Scan for the cell matching the given text and deliver its (x, y) coordinate at center. 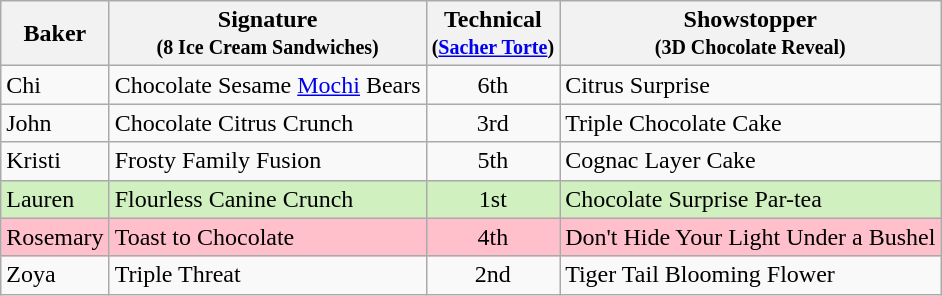
Citrus Surprise (750, 85)
Baker (55, 34)
Technical(Sacher Torte) (492, 34)
Cognac Layer Cake (750, 161)
5th (492, 161)
3rd (492, 123)
Triple Chocolate Cake (750, 123)
Chocolate Sesame Mochi Bears (268, 85)
6th (492, 85)
Rosemary (55, 237)
Signature(8 Ice Cream Sandwiches) (268, 34)
Chocolate Citrus Crunch (268, 123)
Showstopper(3D Chocolate Reveal) (750, 34)
Lauren (55, 199)
4th (492, 237)
Zoya (55, 275)
John (55, 123)
Don't Hide Your Light Under a Bushel (750, 237)
Flourless Canine Crunch (268, 199)
Tiger Tail Blooming Flower (750, 275)
Chocolate Surprise Par-tea (750, 199)
Toast to Chocolate (268, 237)
2nd (492, 275)
Triple Threat (268, 275)
Chi (55, 85)
Kristi (55, 161)
Frosty Family Fusion (268, 161)
1st (492, 199)
